Pinpoint the cell where the given text exists, returning its [x, y] midpoint coordinate. 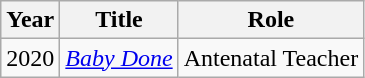
2020 [30, 58]
Role [271, 20]
Year [30, 20]
Baby Done [119, 58]
Title [119, 20]
Antenatal Teacher [271, 58]
